Return [x, y] of the center of cell containing provided text 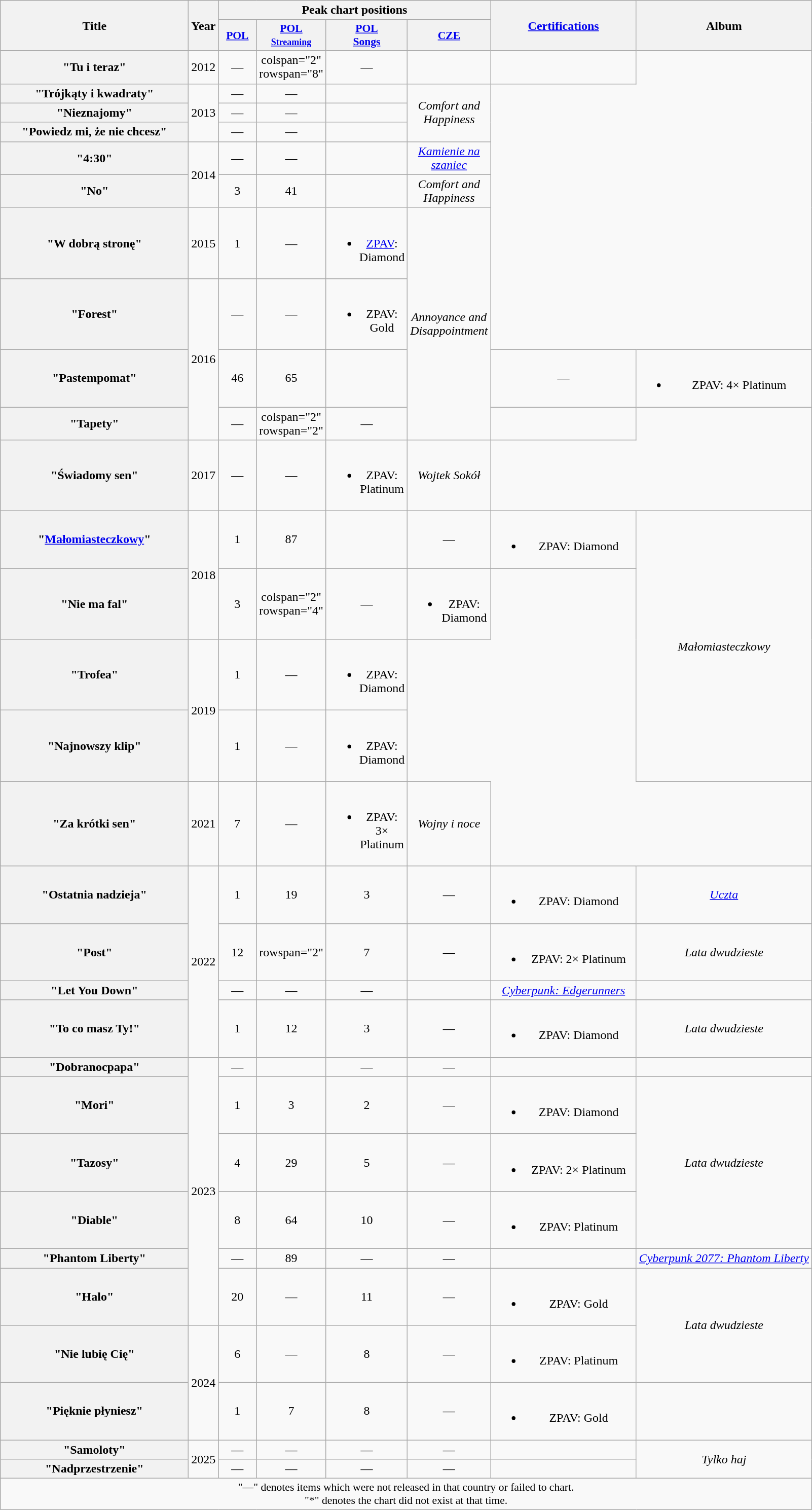
ZPAV: 3× Platinum [366, 823]
Wojtek Sokół [449, 476]
2017 [204, 476]
"Nieznajomy" [94, 113]
"Nie ma fal" [94, 604]
ZPAV: 4× Platinum [724, 378]
"Małomiasteczkowy" [94, 540]
2023 [204, 1191]
colspan="2" rowspan="8" [291, 67]
Uczta [724, 894]
rowspan="2" [291, 952]
"No" [94, 191]
46 [237, 378]
"4:30" [94, 158]
Peak chart positions [355, 10]
"Nadprzestrzenie" [94, 1469]
colspan="2" rowspan="2" [291, 423]
"Pięknie płyniesz" [94, 1412]
29 [291, 1162]
2024 [204, 1383]
2019 [204, 710]
colspan="2" rowspan="4" [291, 604]
64 [291, 1220]
Cyberpunk 2077: Phantom Liberty [724, 1258]
"W dobrą stronę" [94, 243]
2013 [204, 113]
5 [366, 1162]
"—" denotes items which were not released in that country or failed to chart."*" denotes the chart did not exist at that time. [407, 1494]
2014 [204, 174]
"Ostatnia nadzieja" [94, 894]
Album [724, 25]
POLStreaming [291, 35]
"Post" [94, 952]
"To co masz Ty!" [94, 1028]
2021 [204, 823]
"Najnowszy klip" [94, 746]
POLSongs [366, 35]
CZE [449, 35]
2 [366, 1105]
2018 [204, 575]
Title [94, 25]
"Diable" [94, 1220]
4 [237, 1162]
"Samoloty" [94, 1450]
"Dobranocpapa" [94, 1067]
20 [237, 1296]
"Powiedz mi, że nie chcesz" [94, 132]
87 [291, 540]
41 [291, 191]
Certifications [564, 25]
2025 [204, 1459]
"Trójkąty i kwadraty" [94, 93]
89 [291, 1258]
"Nie lubię Cię" [94, 1354]
Year [204, 25]
"Tapety" [94, 423]
Cyberpunk: Edgerunners [564, 990]
"Phantom Liberty" [94, 1258]
Annoyance and Disappointment [449, 323]
2022 [204, 961]
"Mori" [94, 1105]
19 [291, 894]
"Za krótki sen" [94, 823]
"Forest" [94, 314]
65 [291, 378]
2015 [204, 243]
10 [366, 1220]
6 [237, 1354]
"Świadomy sen" [94, 476]
Wojny i noce [449, 823]
"Pastempomat" [94, 378]
"Trofea" [94, 675]
2016 [204, 359]
"Halo" [94, 1296]
"Tu i teraz" [94, 67]
Tylko haj [724, 1459]
11 [366, 1296]
"Let You Down" [94, 990]
"Tazosy" [94, 1162]
2012 [204, 67]
Kamienie na szaniec [449, 158]
Małomiasteczkowy [724, 646]
POL [237, 35]
